Capture the cell that displays the provided text and extract its [X, Y] central coordinate. 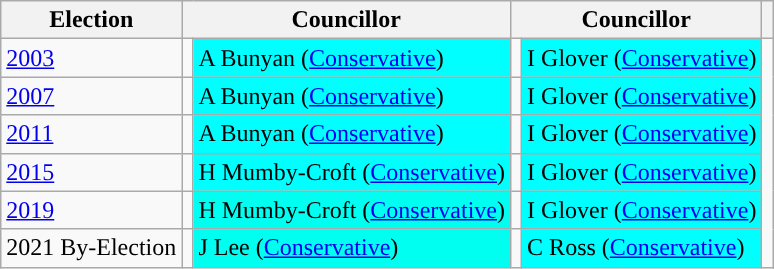
2021 By-Election [92, 248]
J Lee (Conservative) [352, 248]
2003 [92, 58]
2011 [92, 134]
Election [92, 20]
2015 [92, 172]
C Ross (Conservative) [642, 248]
2007 [92, 96]
2019 [92, 210]
